Search for the cell housing the specified text and yield its (x, y) center coordinate. 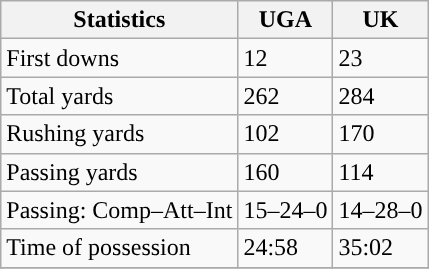
160 (286, 172)
35:02 (380, 248)
12 (286, 58)
24:58 (286, 248)
UGA (286, 20)
284 (380, 96)
Rushing yards (120, 134)
Total yards (120, 96)
UK (380, 20)
First downs (120, 58)
14–28–0 (380, 210)
15–24–0 (286, 210)
170 (380, 134)
Passing yards (120, 172)
262 (286, 96)
23 (380, 58)
Time of possession (120, 248)
114 (380, 172)
Statistics (120, 20)
102 (286, 134)
Passing: Comp–Att–Int (120, 210)
